Extract the (X, Y) coordinate from the center of the cell holding the provided text.  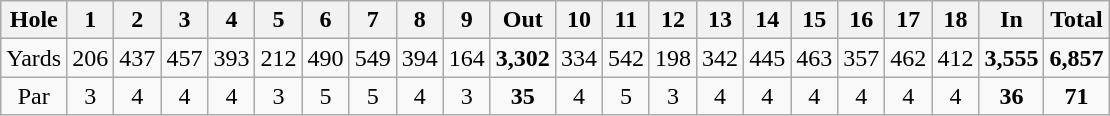
11 (626, 20)
Total (1076, 20)
490 (326, 58)
542 (626, 58)
Out (522, 20)
457 (184, 58)
3,555 (1012, 58)
8 (420, 20)
394 (420, 58)
445 (768, 58)
6 (326, 20)
198 (672, 58)
Par (34, 96)
10 (578, 20)
164 (466, 58)
393 (232, 58)
334 (578, 58)
15 (814, 20)
342 (720, 58)
In (1012, 20)
3,302 (522, 58)
1 (90, 20)
6,857 (1076, 58)
463 (814, 58)
Hole (34, 20)
7 (372, 20)
437 (138, 58)
12 (672, 20)
549 (372, 58)
13 (720, 20)
16 (862, 20)
357 (862, 58)
Yards (34, 58)
206 (90, 58)
71 (1076, 96)
2 (138, 20)
18 (956, 20)
9 (466, 20)
462 (908, 58)
412 (956, 58)
212 (278, 58)
35 (522, 96)
17 (908, 20)
36 (1012, 96)
14 (768, 20)
